Find where the given text appears and provide that cell's center as (X, Y) coordinate. 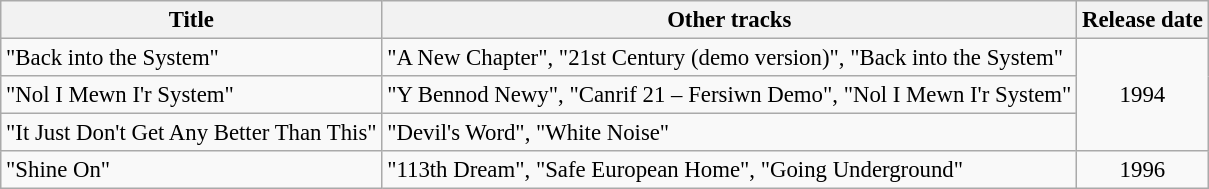
"Shine On" (192, 170)
"Devil's Word", "White Noise" (730, 133)
"Nol I Mewn I'r System" (192, 95)
"Y Bennod Newy", "Canrif 21 – Fersiwn Demo", "Nol I Mewn I'r System" (730, 95)
"Back into the System" (192, 58)
1996 (1142, 170)
"A New Chapter", "21st Century (demo version)", "Back into the System" (730, 58)
"113th Dream", "Safe European Home", "Going Underground" (730, 170)
"It Just Don't Get Any Better Than This" (192, 133)
Title (192, 20)
1994 (1142, 96)
Release date (1142, 20)
Other tracks (730, 20)
